Return the [X, Y] coordinate for the center point of the cell that contains the specified text.  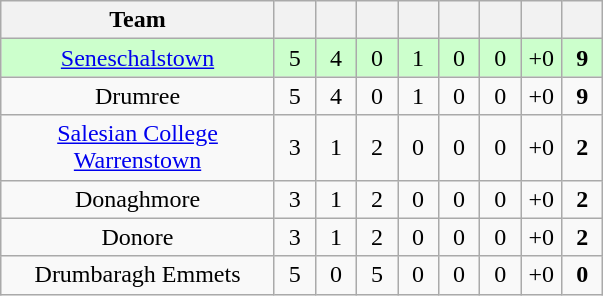
Seneschalstown [138, 58]
Drumree [138, 96]
Drumbaragh Emmets [138, 275]
Donore [138, 237]
Salesian College Warrenstown [138, 148]
Donaghmore [138, 199]
Team [138, 20]
